Detect which cell encompasses the target text, then output its (x, y) center coordinate. 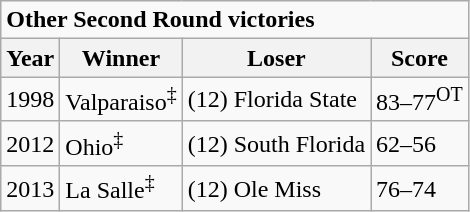
2012 (30, 144)
62–56 (420, 144)
Ohio‡ (121, 144)
1998 (30, 100)
Other Second Round victories (235, 20)
76–74 (420, 188)
La Salle‡ (121, 188)
Year (30, 58)
(12) Florida State (276, 100)
Valparaiso‡ (121, 100)
Loser (276, 58)
Score (420, 58)
2013 (30, 188)
(12) Ole Miss (276, 188)
Winner (121, 58)
83–77OT (420, 100)
(12) South Florida (276, 144)
